Capture the cell that displays the provided text and extract its (x, y) central coordinate. 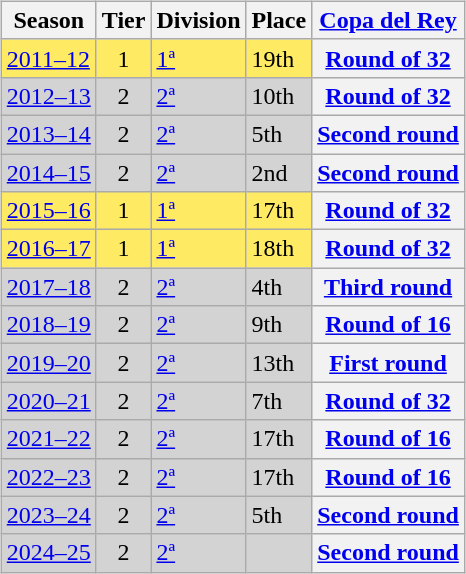
2018–19 (48, 325)
2019–20 (48, 363)
2024–25 (48, 553)
2023–24 (48, 515)
2011–12 (48, 58)
Place (279, 20)
First round (388, 363)
Season (48, 20)
4th (279, 287)
19th (279, 58)
2020–21 (48, 401)
2022–23 (48, 477)
2015–16 (48, 211)
Third round (388, 287)
2017–18 (48, 287)
Copa del Rey (388, 20)
13th (279, 363)
7th (279, 401)
2012–13 (48, 96)
2014–15 (48, 173)
9th (279, 325)
2016–17 (48, 249)
10th (279, 96)
2021–22 (48, 439)
2013–14 (48, 134)
2nd (279, 173)
Division (198, 20)
Tier (124, 20)
18th (279, 249)
